Scan for the cell matching the given text and deliver its (x, y) coordinate at center. 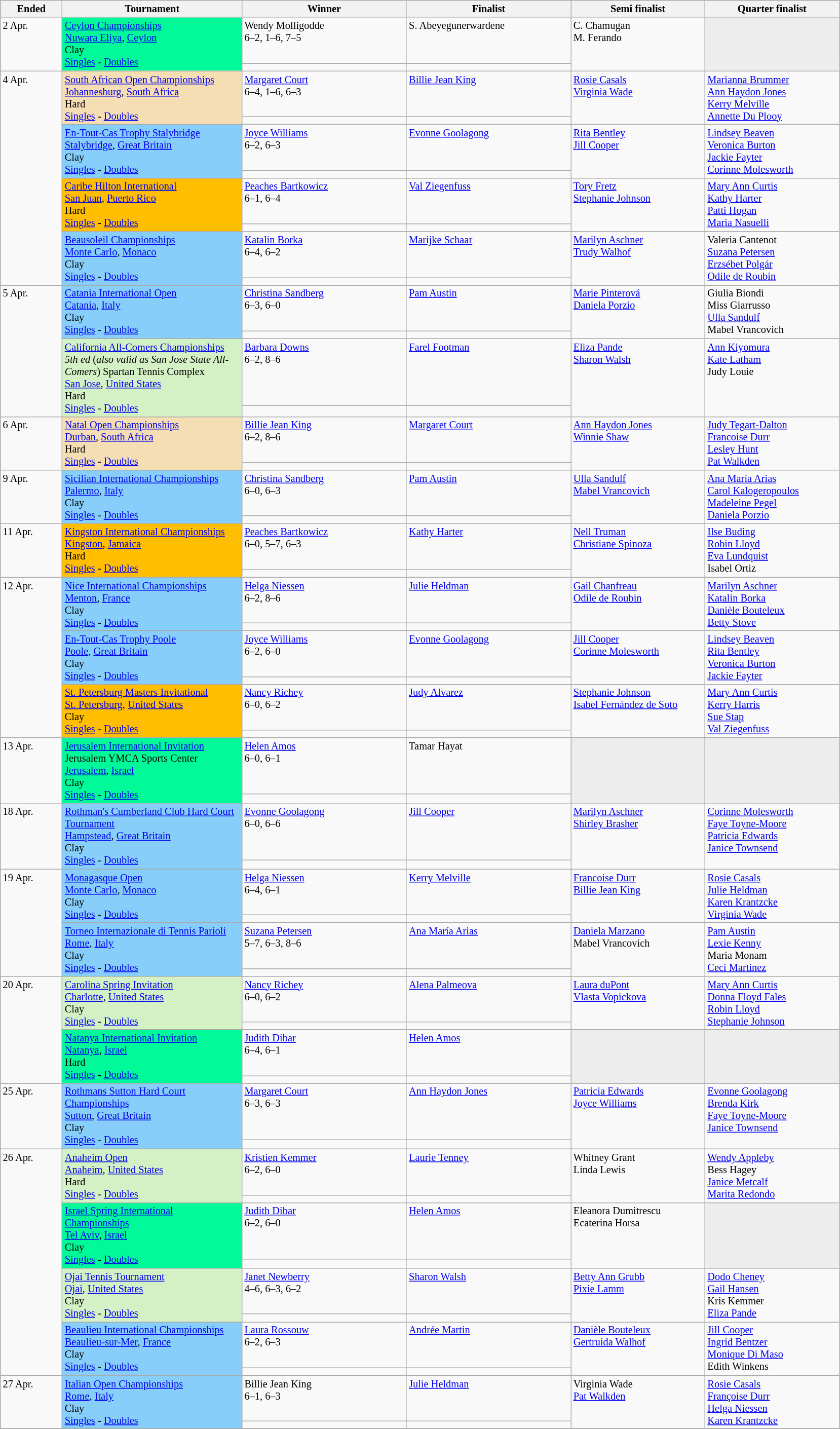
Kingston International ChampionshipsKingston, JamaicaHardSingles - Doubles (152, 550)
Rothmans Sutton Hard Court ChampionshipsSutton, Great BritainClaySingles - Doubles (152, 1116)
Billie Jean King (488, 94)
Jill Cooper Ingrid Bentzer Monique Di Maso Edith Winkens (772, 1348)
Kristien Kemmer6–2, 6–0 (324, 1172)
Marilyn Aschner Katalin Borka Danièle Bouteleux Betty Stove (772, 604)
Laura Rossouw6–2, 6–3 (324, 1344)
Eliza Pande Sharon Walsh (638, 378)
Joyce Williams6–2, 6–3 (324, 147)
Ana María Arias (488, 945)
Evonne Goolagong6–0, 6–6 (324, 831)
Beaulieu International ChampionshipsBeaulieu-sur-Mer, FranceClaySingles - Doubles (152, 1348)
Marie Pinterová Daniela Porzio (638, 312)
Virginia Wade Pat Walkden (638, 1402)
Finalist (488, 9)
Jerusalem International InvitationJerusalem YMCA Sports CenterJerusalem, IsraelClaySingles - Doubles (152, 771)
5 Apr. (31, 351)
13 Apr. (31, 771)
Alena Palmeova (488, 999)
Carolina Spring InvitationCharlotte, United StatesClaySingles - Doubles (152, 1003)
Sicilian International ChampionshipsPalermo, ItalyClaySingles - Doubles (152, 497)
Suzana Petersen5–7, 6–3, 8–6 (324, 945)
Margaret Court6–4, 1–6, 6–3 (324, 94)
En-Tout-Cas Trophy StalybridgeStalybridge, Great BritainClaySingles - Doubles (152, 151)
26 Apr. (31, 1262)
Caribe Hilton InternationalSan Juan, Puerto RicoHardSingles - Doubles (152, 205)
Helen Amos6–0, 6–1 (324, 766)
Israel Spring International ChampionshipsTel Aviv, IsraelClaySingles - Doubles (152, 1235)
Natal Open ChampionshipsDurban, South AfricaHardSingles - Doubles (152, 443)
Andrée Martin (488, 1344)
Winner (324, 9)
Katalin Borka6–4, 6–2 (324, 254)
Marilyn Aschner Trudy Walhof (638, 258)
Judy Tegart-Dalton Francoise Durr Lesley Hunt Pat Walkden (772, 443)
Wendy Appleby Bess Hagey Janice Metcalf Marita Redondo (772, 1176)
Betty Ann Grubb Pixie Lamm (638, 1295)
Judith Dibar6–2, 6–0 (324, 1230)
Beausoleil ChampionshipsMonte Carlo, MonacoClaySingles - Doubles (152, 258)
South African Open ChampionshipsJohannesburg, South AfricaHardSingles - Doubles (152, 98)
Joyce Williams6–2, 6–0 (324, 653)
11 Apr. (31, 550)
Billie Jean King6–1, 6–3 (324, 1398)
Ulla Sandulf Mabel Vrancovich (638, 497)
Laura duPont Vlasta Vopickova (638, 1003)
Mary Ann Curtis Kerry Harris Sue Stap Val Ziegenfuss (772, 711)
Helga Niessen 6–4, 6–1 (324, 892)
En-Tout-Cas Trophy Poole Poole, Great BritainClaySingles - Doubles (152, 657)
Eleanora Dumitrescu Ecaterina Horsa (638, 1235)
Christina Sandberg6–0, 6–3 (324, 493)
St. Petersburg Masters InvitationalSt. Petersburg, United StatesClaySingles - Doubles (152, 711)
Monagasque OpenMonte Carlo, MonacoClaySingles - Doubles (152, 896)
Val Ziegenfuss (488, 201)
Laurie Tenney (488, 1172)
12 Apr. (31, 658)
Helga Niessen6–2, 8–6 (324, 600)
Margaret Court 6–3, 6–3 (324, 1111)
Ended (31, 9)
Farel Footman (488, 372)
Rita Bentley Jill Cooper (638, 151)
Daniela Marzano Mabel Vrancovich (638, 949)
Danièle Bouteleux Gertruida Walhof (638, 1348)
Pam Austin Lexie Kenny Maria Monam Ceci Martinez (772, 949)
Anaheim OpenAnaheim, United StatesHardSingles - Doubles (152, 1176)
Jill Cooper Corinne Molesworth (638, 657)
Semi finalist (638, 9)
Mary Ann Curtis Donna Floyd Fales Robin Lloyd Stephanie Johnson (772, 1003)
Tory Fretz Stephanie Johnson (638, 205)
Lindsey Beaven Veronica Burton Jackie Fayter Corinne Molesworth (772, 151)
Ilse Buding Robin Lloyd Eva Lundquist Isabel Ortiz (772, 550)
Patricia Edwards Joyce Williams (638, 1116)
Margaret Court (488, 439)
Quarter finalist (772, 9)
Marianna Brummer Ann Haydon Jones Kerry Melville Annette Du Plooy (772, 98)
Mary Ann Curtis Kathy Harter Patti Hogan Maria Nasuelli (772, 205)
Janet Newberry4–6, 6–3, 6–2 (324, 1291)
Tamar Hayat (488, 766)
Corinne Molesworth Faye Toyne-Moore Patricia Edwards Janice Townsend (772, 836)
Ojai Tennis TournamentOjai, United StatesClaySingles - Doubles (152, 1295)
Peaches Bartkowicz 6–0, 5–7, 6–3 (324, 546)
Ana María Arias Carol Kalogeropoulos Madeleine Pegel Daniela Porzio (772, 497)
Wendy Molligodde6–2, 1–6, 7–5 (324, 40)
Marijke Schaar (488, 254)
Jill Cooper (488, 831)
Italian Open Championships Rome, ItalyClaySingles - Doubles (152, 1402)
Rothman's Cumberland Club Hard Court TournamentHampstead, Great BritainClaySingles - Doubles (152, 836)
Nice International ChampionshipsMenton, FranceClaySingles - Doubles (152, 604)
S. Abeyegunerwardene (488, 40)
Stephanie Johnson Isabel Fernández de Soto (638, 711)
Rosie Casals Françoise Durr Helga Niessen Karen Krantzcke (772, 1402)
Whitney Grant Linda Lewis (638, 1176)
Dodo Cheney Gail Hansen Kris Kemmer Eliza Pande (772, 1295)
Peaches Bartkowicz6–1, 6–4 (324, 201)
Ann Haydon Jones Winnie Shaw (638, 443)
27 Apr. (31, 1402)
Marilyn Aschner Shirley Brasher (638, 836)
25 Apr. (31, 1116)
Francoise Durr Billie Jean King (638, 896)
2 Apr. (31, 44)
18 Apr. (31, 836)
Natanya International InvitationNatanya, IsraelHardSingles - Doubles (152, 1057)
Ann Kiyomura Kate Latham Judy Louie (772, 378)
Kathy Harter (488, 546)
Nell Truman Christiane Spinoza (638, 550)
Judith Dibar6–4, 6–1 (324, 1052)
4 Apr. (31, 178)
Rosie Casals Julie Heldman Karen Krantzcke Virginia Wade (772, 896)
19 Apr. (31, 922)
Billie Jean King6–2, 8–6 (324, 439)
9 Apr. (31, 497)
Ceylon ChampionshipsNuwara Eliya, CeylonClaySingles - Doubles (152, 44)
Catania International OpenCatania, ItalyClaySingles - Doubles (152, 312)
Christina Sandberg6–3, 6–0 (324, 308)
Lindsey Beaven Rita Bentley Veronica Burton Jackie Fayter (772, 657)
Giulia Biondi Miss Giarrusso Ulla Sandulf Mabel Vrancovich (772, 312)
Torneo Internazionale di Tennis ParioliRome, ItalyClaySingles - Doubles (152, 949)
6 Apr. (31, 443)
Rosie Casals Virginia Wade (638, 98)
Gail Chanfreau Odile de Roubin (638, 604)
Tournament (152, 9)
Sharon Walsh (488, 1291)
Judy Alvarez (488, 707)
Ann Haydon Jones (488, 1111)
Valeria Cantenot Suzana Petersen Erzsébet Polgár Odile de Roubin (772, 258)
Barbara Downs6–2, 8–6 (324, 372)
20 Apr. (31, 1030)
Kerry Melville (488, 892)
Evonne Goolagong Brenda Kirk Faye Toyne-Moore Janice Townsend (772, 1116)
C. Chamugan M. Ferando (638, 44)
